Return [x, y] of the center of cell containing provided text 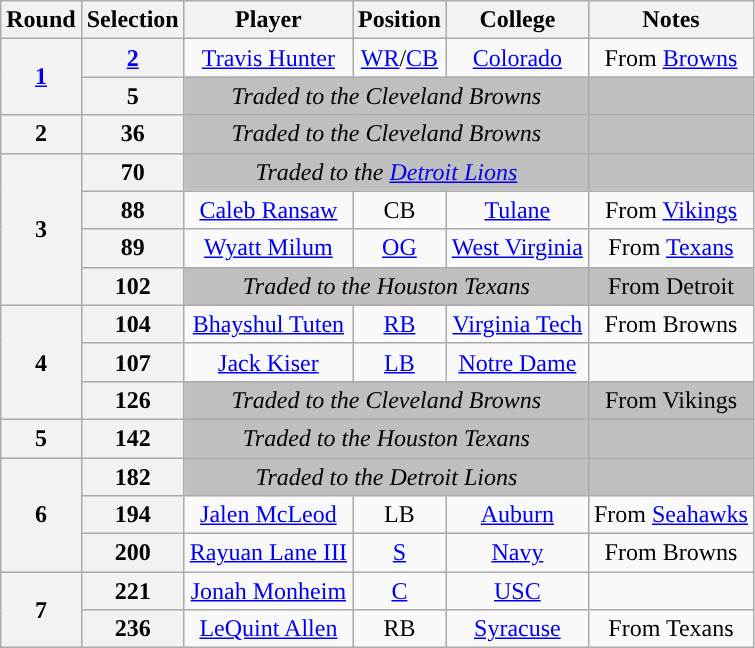
Navy [517, 553]
From Detroit [670, 286]
3 [41, 229]
Tulane [517, 210]
Colorado [517, 58]
Selection [132, 20]
194 [132, 515]
70 [132, 172]
OG [400, 248]
Travis Hunter [268, 58]
WR/CB [400, 58]
College [517, 20]
CB [400, 210]
236 [132, 629]
200 [132, 553]
1 [41, 77]
Jalen McLeod [268, 515]
West Virginia [517, 248]
102 [132, 286]
Rayuan Lane III [268, 553]
4 [41, 362]
7 [41, 610]
USC [517, 591]
Jack Kiser [268, 362]
88 [132, 210]
Auburn [517, 515]
221 [132, 591]
142 [132, 438]
Round [41, 20]
From Seahawks [670, 515]
104 [132, 324]
Notre Dame [517, 362]
126 [132, 400]
LeQuint Allen [268, 629]
6 [41, 515]
C [400, 591]
89 [132, 248]
Player [268, 20]
Virginia Tech [517, 324]
Jonah Monheim [268, 591]
Caleb Ransaw [268, 210]
Syracuse [517, 629]
36 [132, 134]
Position [400, 20]
107 [132, 362]
Notes [670, 20]
Bhayshul Tuten [268, 324]
182 [132, 477]
S [400, 553]
Wyatt Milum [268, 248]
